Detect which cell encompasses the target text, then output its (X, Y) center coordinate. 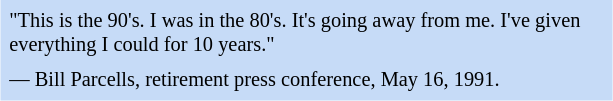
— Bill Parcells, retirement press conference, May 16, 1991. (306, 80)
"This is the 90's. I was in the 80's. It's going away from me. I've given everything I could for 10 years." (306, 34)
